Return the [x, y] coordinate for the center point of the cell that contains the specified text.  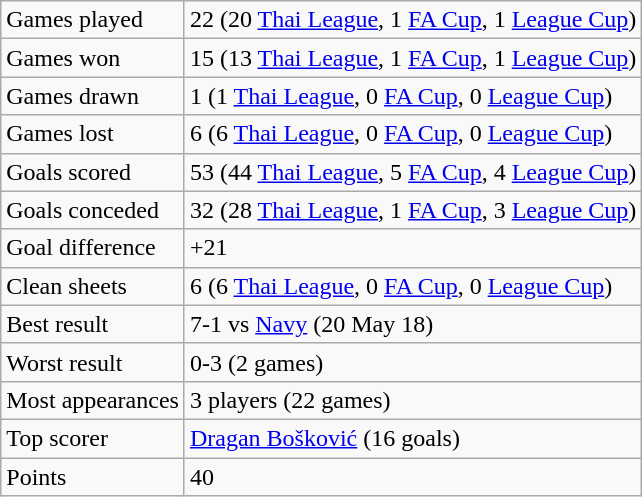
Games lost [93, 134]
Worst result [93, 362]
32 (28 Thai League, 1 FA Cup, 3 League Cup) [412, 210]
22 (20 Thai League, 1 FA Cup, 1 League Cup) [412, 20]
Best result [93, 324]
Points [93, 477]
40 [412, 477]
Goal difference [93, 248]
+21 [412, 248]
7-1 vs Navy (20 May 18) [412, 324]
0-3 (2 games) [412, 362]
53 (44 Thai League, 5 FA Cup, 4 League Cup) [412, 172]
3 players (22 games) [412, 400]
Goals conceded [93, 210]
Top scorer [93, 438]
Clean sheets [93, 286]
Games won [93, 58]
Most appearances [93, 400]
Games drawn [93, 96]
1 (1 Thai League, 0 FA Cup, 0 League Cup) [412, 96]
15 (13 Thai League, 1 FA Cup, 1 League Cup) [412, 58]
Dragan Bošković (16 goals) [412, 438]
Games played [93, 20]
Goals scored [93, 172]
